Identify which cell holds the provided text, then report its [X, Y] central coordinate. 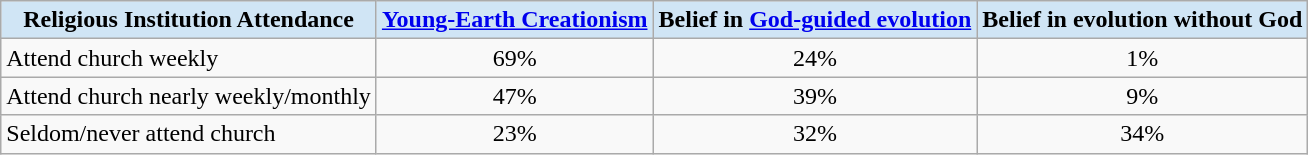
23% [514, 134]
9% [1142, 96]
47% [514, 96]
Belief in evolution without God [1142, 20]
32% [815, 134]
Religious Institution Attendance [189, 20]
Attend church weekly [189, 58]
Belief in God-guided evolution [815, 20]
Attend church nearly weekly/monthly [189, 96]
24% [815, 58]
Seldom/never attend church [189, 134]
39% [815, 96]
Young-Earth Creationism [514, 20]
34% [1142, 134]
1% [1142, 58]
69% [514, 58]
